Identify which cell holds the provided text, then report its [x, y] central coordinate. 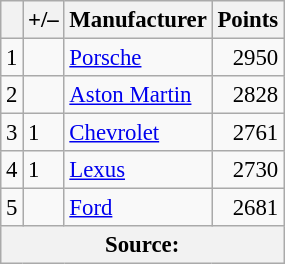
Points [248, 20]
2681 [248, 208]
Aston Martin [138, 95]
2730 [248, 170]
4 [12, 170]
3 [12, 133]
2761 [248, 133]
Lexus [138, 170]
+/– [44, 20]
2950 [248, 58]
Manufacturer [138, 20]
Ford [138, 208]
Source: [142, 245]
5 [12, 208]
2828 [248, 95]
2 [12, 95]
Chevrolet [138, 133]
Porsche [138, 58]
